Output the (x, y) coordinate of the center of the cell containing the given text.  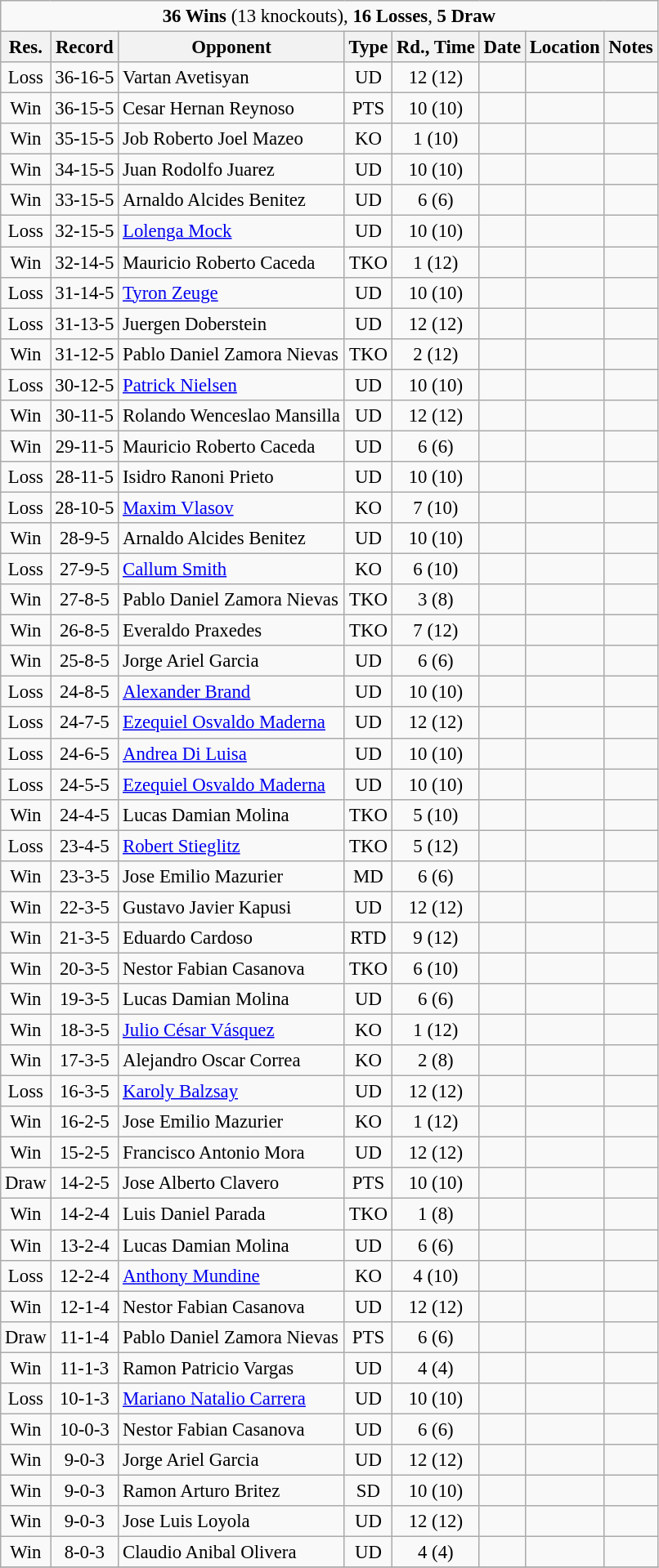
27-9-5 (85, 570)
Alexander Brand (232, 692)
15-2-5 (85, 1153)
Vartan Avetisyan (232, 78)
Location (564, 47)
Job Roberto Joel Mazeo (232, 139)
33-15-5 (85, 200)
17-3-5 (85, 1061)
23-3-5 (85, 877)
Lolenga Mock (232, 231)
5 (10) (437, 815)
Rd., Time (437, 47)
28-11-5 (85, 477)
2 (12) (437, 354)
36-15-5 (85, 109)
Date (502, 47)
Andrea Di Luisa (232, 753)
32-15-5 (85, 231)
10-0-3 (85, 1429)
Ramon Patricio Vargas (232, 1368)
28-9-5 (85, 538)
8-0-3 (85, 1552)
29-11-5 (85, 446)
14-2-5 (85, 1184)
36-16-5 (85, 78)
25-8-5 (85, 661)
31-14-5 (85, 293)
Julio César Vásquez (232, 1030)
34-15-5 (85, 170)
Res. (26, 47)
16-3-5 (85, 1092)
21-3-5 (85, 938)
36 Wins (13 knockouts), 16 Losses, 5 Draw (329, 16)
23-4-5 (85, 846)
4 (10) (437, 1275)
5 (12) (437, 846)
Rolando Wenceslao Mansilla (232, 416)
10-1-3 (85, 1399)
7 (10) (437, 507)
18-3-5 (85, 1030)
13-2-4 (85, 1245)
Jose Luis Loyola (232, 1521)
11-1-3 (85, 1368)
3 (8) (437, 600)
Eduardo Cardoso (232, 938)
Type (368, 47)
Record (85, 47)
Everaldo Praxedes (232, 631)
12-1-4 (85, 1307)
31-12-5 (85, 354)
1 (10) (437, 139)
MD (368, 877)
Opponent (232, 47)
19-3-5 (85, 999)
Ramon Arturo Britez (232, 1490)
28-10-5 (85, 507)
Alejandro Oscar Correa (232, 1061)
Juan Rodolfo Juarez (232, 170)
Karoly Balzsay (232, 1092)
16-2-5 (85, 1122)
Juergen Doberstein (232, 324)
26-8-5 (85, 631)
SD (368, 1490)
Notes (631, 47)
32-14-5 (85, 262)
Robert Stieglitz (232, 846)
Claudio Anibal Olivera (232, 1552)
24-4-5 (85, 815)
Luis Daniel Parada (232, 1214)
31-13-5 (85, 324)
14-2-4 (85, 1214)
RTD (368, 938)
Isidro Ranoni Prieto (232, 477)
Jose Alberto Clavero (232, 1184)
20-3-5 (85, 968)
Patrick Nielsen (232, 385)
12-2-4 (85, 1275)
Mariano Natalio Carrera (232, 1399)
Francisco Antonio Mora (232, 1153)
27-8-5 (85, 600)
Tyron Zeuge (232, 293)
Anthony Mundine (232, 1275)
11-1-4 (85, 1337)
35-15-5 (85, 139)
30-11-5 (85, 416)
24-8-5 (85, 692)
1 (8) (437, 1214)
2 (8) (437, 1061)
Maxim Vlasov (232, 507)
24-5-5 (85, 784)
30-12-5 (85, 385)
24-7-5 (85, 723)
24-6-5 (85, 753)
Cesar Hernan Reynoso (232, 109)
Callum Smith (232, 570)
9 (12) (437, 938)
Gustavo Javier Kapusi (232, 907)
22-3-5 (85, 907)
7 (12) (437, 631)
